Extract the [X, Y] coordinate from the center of the cell holding the provided text.  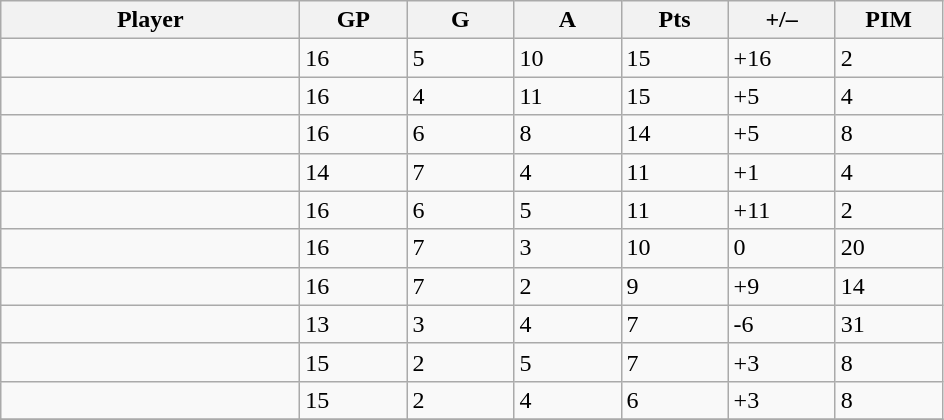
+16 [782, 58]
PIM [888, 20]
20 [888, 248]
A [568, 20]
+11 [782, 210]
+/– [782, 20]
G [460, 20]
9 [674, 286]
GP [354, 20]
-6 [782, 324]
0 [782, 248]
Pts [674, 20]
+1 [782, 172]
+9 [782, 286]
13 [354, 324]
Player [150, 20]
31 [888, 324]
